Return (X, Y) of the center of cell containing provided text 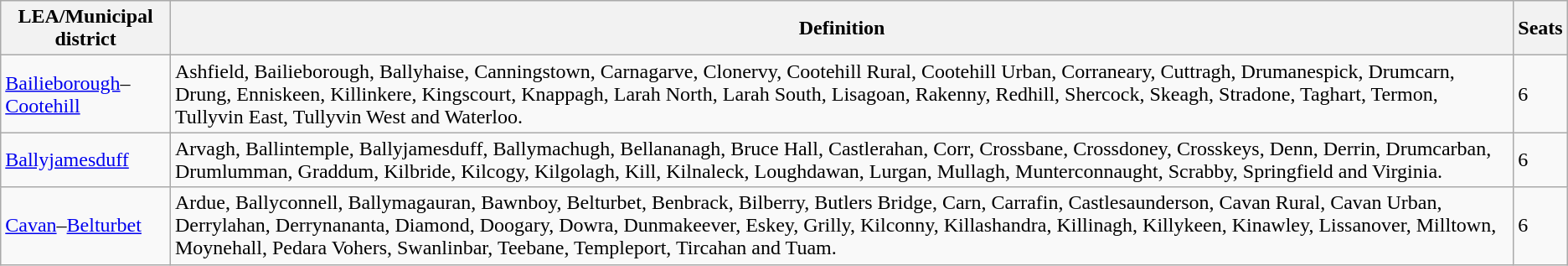
Seats (1540, 29)
Cavan–Belturbet (85, 226)
Definition (841, 29)
Ballyjamesduff (85, 159)
Bailieborough–Cootehill (85, 94)
LEA/Municipal district (85, 29)
